Pinpoint the cell where the given text exists, returning its (x, y) midpoint coordinate. 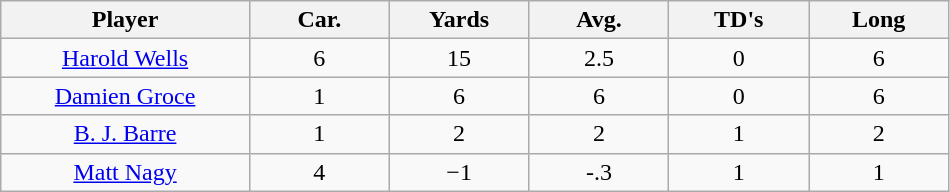
-.3 (599, 172)
Yards (459, 20)
2.5 (599, 58)
TD's (739, 20)
Long (879, 20)
−1 (459, 172)
Matt Nagy (126, 172)
Car. (319, 20)
Harold Wells (126, 58)
Damien Groce (126, 96)
Avg. (599, 20)
4 (319, 172)
B. J. Barre (126, 134)
15 (459, 58)
Player (126, 20)
